Pinpoint the cell where the given text exists, returning its (x, y) midpoint coordinate. 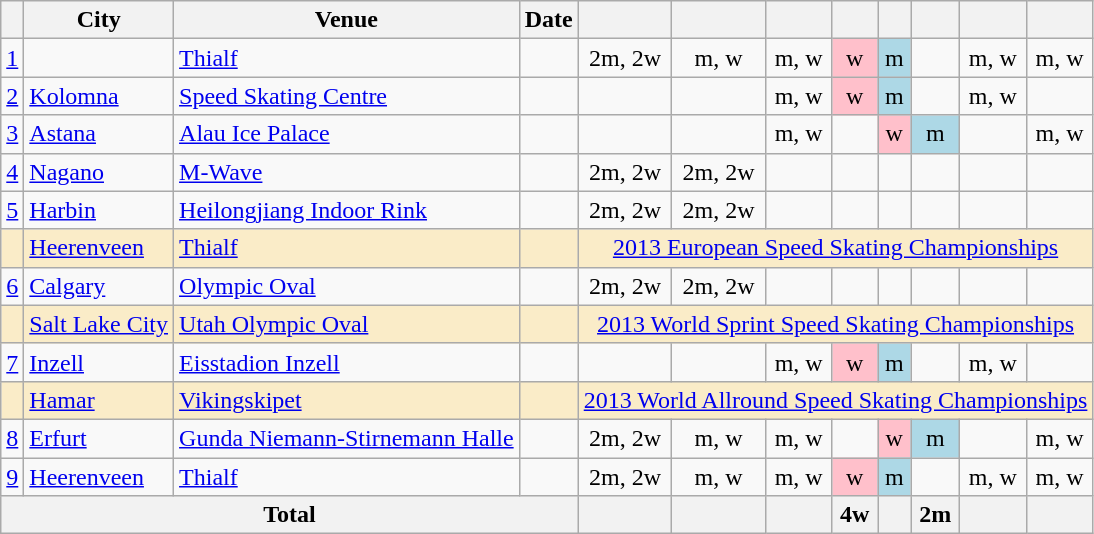
Eisstadion Inzell (347, 362)
M-Wave (347, 172)
Hamar (99, 400)
Gunda Niemann-Stirnemann Halle (347, 438)
1 (12, 58)
2m (936, 515)
Olympic Oval (347, 286)
Alau Ice Palace (347, 134)
Total (290, 515)
6 (12, 286)
Erfurt (99, 438)
4w (855, 515)
Nagano (99, 172)
2013 World Allround Speed Skating Championships (836, 400)
Astana (99, 134)
9 (12, 477)
Vikingskipet (347, 400)
Kolomna (99, 96)
Salt Lake City (99, 324)
4 (12, 172)
Harbin (99, 210)
7 (12, 362)
3 (12, 134)
Calgary (99, 286)
8 (12, 438)
Date (548, 20)
Heilongjiang Indoor Rink (347, 210)
Venue (347, 20)
2013 European Speed Skating Championships (836, 248)
2 (12, 96)
City (99, 20)
5 (12, 210)
Utah Olympic Oval (347, 324)
Inzell (99, 362)
Speed Skating Centre (347, 96)
2013 World Sprint Speed Skating Championships (836, 324)
